Capture the cell that displays the provided text and extract its (X, Y) central coordinate. 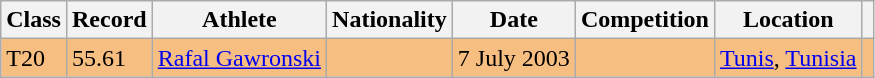
55.61 (109, 58)
Rafal Gawronski (239, 58)
Location (788, 20)
Record (109, 20)
Competition (644, 20)
Class (34, 20)
7 July 2003 (514, 58)
Date (514, 20)
Athlete (239, 20)
Nationality (390, 20)
Tunis, Tunisia (788, 58)
T20 (34, 58)
